Determine the (x, y) coordinate at the center of the cell enclosing the given text.  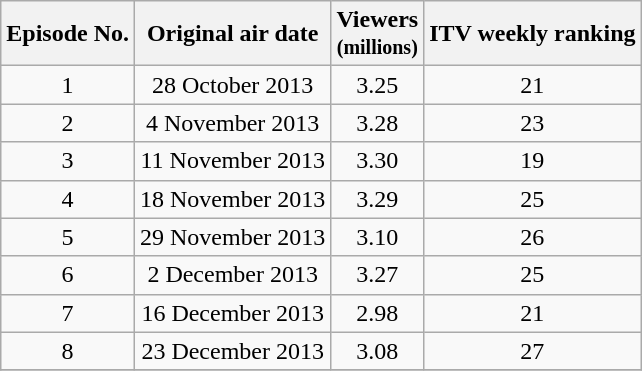
3.30 (378, 161)
16 December 2013 (233, 313)
2 (68, 123)
3.10 (378, 237)
29 November 2013 (233, 237)
3.29 (378, 199)
5 (68, 237)
4 November 2013 (233, 123)
1 (68, 85)
3.28 (378, 123)
8 (68, 351)
19 (532, 161)
6 (68, 275)
27 (532, 351)
18 November 2013 (233, 199)
3.08 (378, 351)
Episode No. (68, 34)
7 (68, 313)
11 November 2013 (233, 161)
4 (68, 199)
26 (532, 237)
28 October 2013 (233, 85)
3 (68, 161)
2.98 (378, 313)
3.25 (378, 85)
Original air date (233, 34)
ITV weekly ranking (532, 34)
3.27 (378, 275)
2 December 2013 (233, 275)
23 (532, 123)
23 December 2013 (233, 351)
Viewers(millions) (378, 34)
